Detect which cell encompasses the target text, then output its [X, Y] center coordinate. 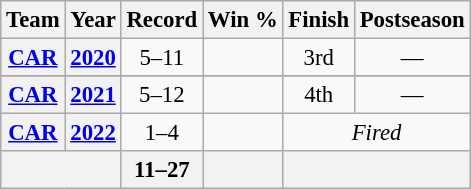
2022 [93, 133]
Year [93, 20]
Postseason [412, 20]
3rd [318, 58]
5–11 [162, 58]
Win % [243, 20]
Finish [318, 20]
5–12 [162, 95]
4th [318, 95]
11–27 [162, 170]
2021 [93, 95]
Team [33, 20]
1–4 [162, 133]
Record [162, 20]
Fired [376, 133]
2020 [93, 58]
